Return the (X, Y) coordinate for the center point of the cell that contains the specified text.  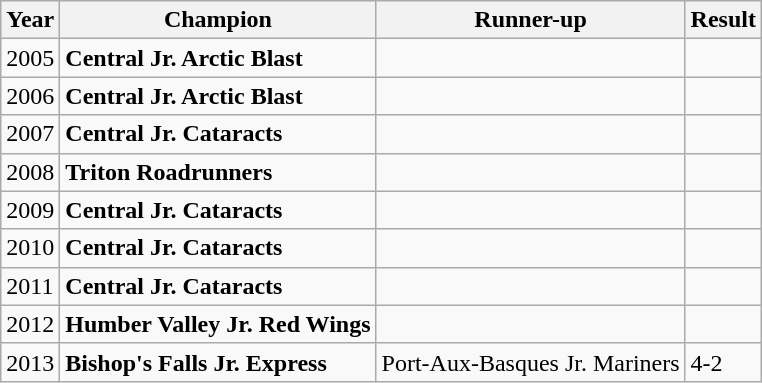
Bishop's Falls Jr. Express (218, 362)
Runner-up (530, 20)
2009 (30, 210)
2006 (30, 96)
2005 (30, 58)
Humber Valley Jr. Red Wings (218, 324)
2013 (30, 362)
Champion (218, 20)
2010 (30, 248)
Triton Roadrunners (218, 172)
Port-Aux-Basques Jr. Mariners (530, 362)
2007 (30, 134)
Year (30, 20)
2008 (30, 172)
2012 (30, 324)
Result (723, 20)
4-2 (723, 362)
2011 (30, 286)
